For the text-containing cell, return its midpoint in (X, Y) coordinate format. 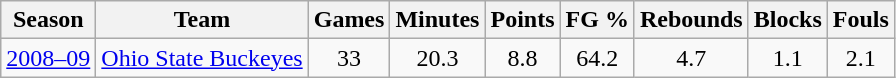
Fouls (860, 20)
Games (349, 20)
Blocks (788, 20)
2.1 (860, 58)
Minutes (438, 20)
Team (202, 20)
Rebounds (691, 20)
2008–09 (48, 58)
1.1 (788, 58)
FG % (597, 20)
Ohio State Buckeyes (202, 58)
64.2 (597, 58)
8.8 (522, 58)
Points (522, 20)
20.3 (438, 58)
Season (48, 20)
33 (349, 58)
4.7 (691, 58)
